Determine the [x, y] coordinate at the center of the cell enclosing the given text.  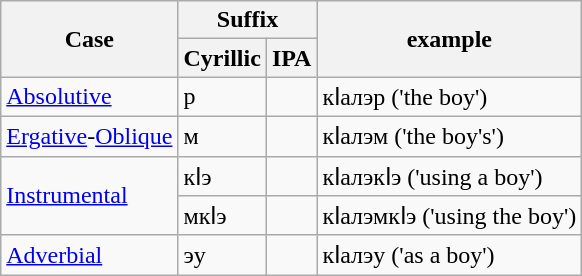
мкӏэ [222, 216]
р [222, 97]
Case [90, 39]
кӏалэмкӏэ ('using the boy') [450, 216]
Ergative-Oblique [90, 136]
кӏалэкӏэ ('using a boy') [450, 176]
Adverbial [90, 255]
Absolutive [90, 97]
м [222, 136]
example [450, 39]
Instrumental [90, 196]
кӏалэу ('as a boy') [450, 255]
Cyrillic [222, 58]
кӏалэм ('the boy's') [450, 136]
кӏэ [222, 176]
кӏалэр ('the boy') [450, 97]
Suffix [248, 20]
эу [222, 255]
IPA [292, 58]
